Return the [x, y] coordinate for the center point of the cell that contains the specified text.  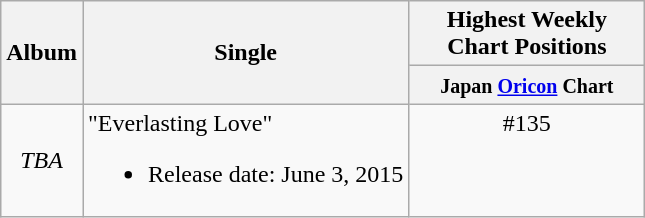
#135 [527, 160]
Japan Oricon Chart [527, 85]
Highest Weekly Chart Positions [527, 34]
"Everlasting Love"Release date: June 3, 2015 [245, 160]
TBA [42, 160]
Single [245, 52]
Album [42, 52]
